Search for the cell housing the specified text and yield its (x, y) center coordinate. 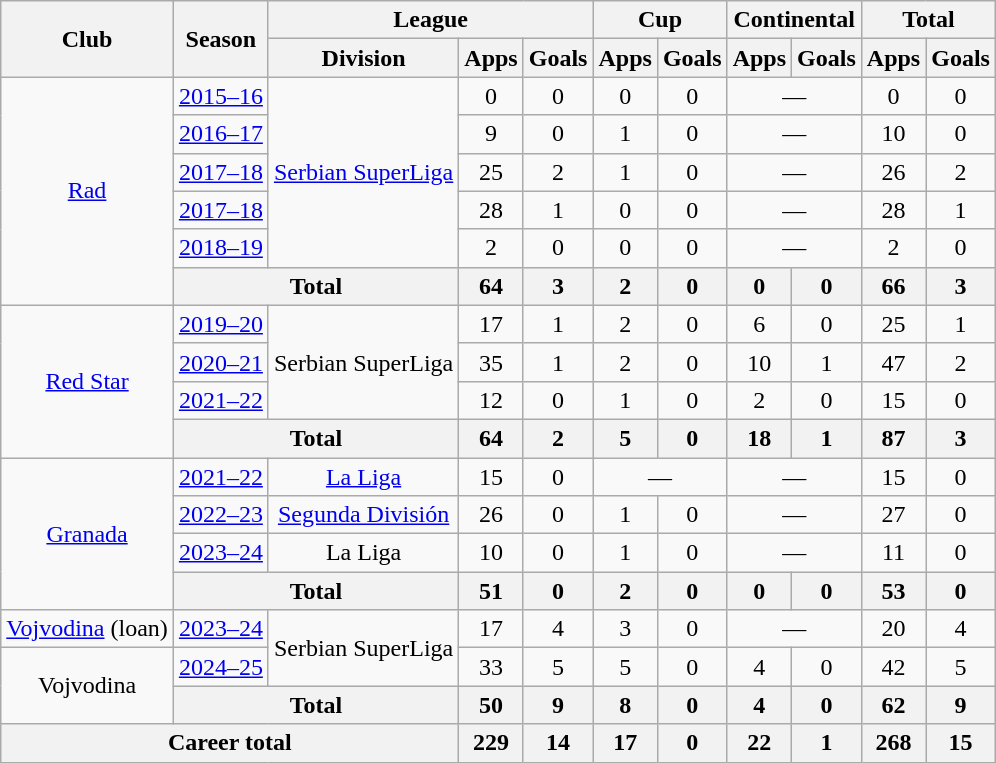
2020–21 (220, 362)
18 (759, 438)
11 (893, 553)
229 (491, 743)
2022–23 (220, 515)
35 (491, 362)
Division (363, 58)
87 (893, 438)
Granada (88, 534)
33 (491, 667)
Vojvodina (88, 686)
66 (893, 286)
2019–20 (220, 324)
Segunda División (363, 515)
Cup (660, 20)
20 (893, 629)
2015–16 (220, 96)
50 (491, 705)
62 (893, 705)
6 (759, 324)
51 (491, 591)
Rad (88, 191)
14 (558, 743)
47 (893, 362)
22 (759, 743)
Continental (794, 20)
Vojvodina (loan) (88, 629)
Season (220, 39)
8 (625, 705)
2016–17 (220, 134)
Career total (230, 743)
2018–19 (220, 248)
268 (893, 743)
2024–25 (220, 667)
42 (893, 667)
12 (491, 400)
27 (893, 515)
53 (893, 591)
League (430, 20)
Red Star (88, 381)
Club (88, 39)
